From the cell containing the given text, extract its center point as (x, y) coordinate. 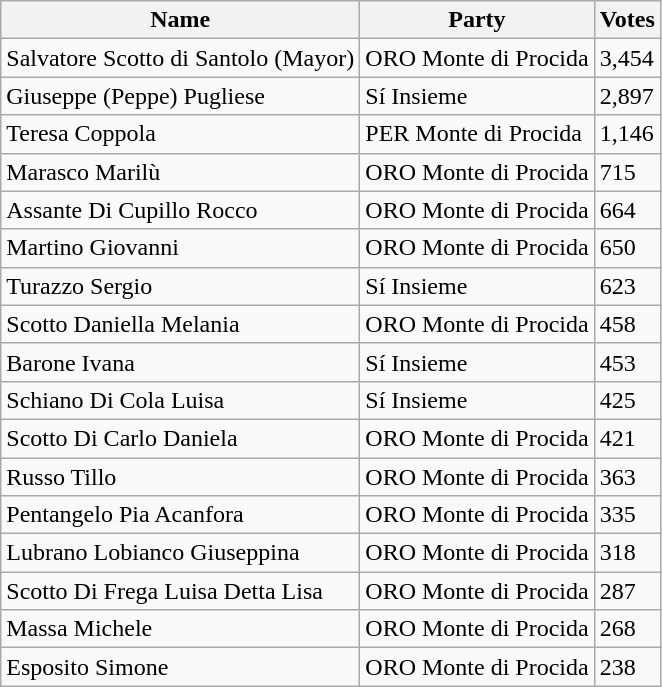
Pentangelo Pia Acanfora (180, 515)
PER Monte di Procida (477, 134)
Esposito Simone (180, 667)
Lubrano Lobianco Giuseppina (180, 553)
Scotto Daniella Melania (180, 324)
Scotto Di Frega Luisa Detta Lisa (180, 591)
421 (627, 438)
238 (627, 667)
3,454 (627, 58)
664 (627, 210)
Scotto Di Carlo Daniela (180, 438)
Salvatore Scotto di Santolo (Mayor) (180, 58)
Giuseppe (Peppe) Pugliese (180, 96)
Name (180, 20)
318 (627, 553)
Votes (627, 20)
335 (627, 515)
2,897 (627, 96)
268 (627, 629)
453 (627, 362)
Party (477, 20)
Assante Di Cupillo Rocco (180, 210)
Massa Michele (180, 629)
623 (627, 286)
715 (627, 172)
425 (627, 400)
287 (627, 591)
363 (627, 477)
Russo Tillo (180, 477)
Turazzo Sergio (180, 286)
Barone Ivana (180, 362)
1,146 (627, 134)
458 (627, 324)
Martino Giovanni (180, 248)
650 (627, 248)
Marasco Marilù (180, 172)
Teresa Coppola (180, 134)
Schiano Di Cola Luisa (180, 400)
